Search for the cell housing the specified text and yield its (X, Y) center coordinate. 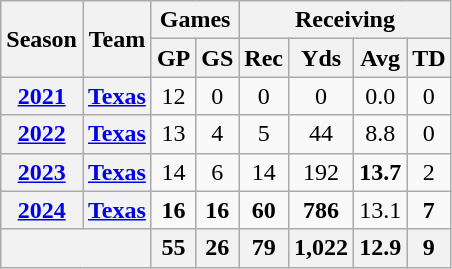
2021 (42, 96)
GP (173, 58)
Season (42, 39)
4 (218, 134)
1,022 (322, 248)
12.9 (380, 248)
2022 (42, 134)
13 (173, 134)
26 (218, 248)
Team (116, 39)
Receiving (345, 20)
Yds (322, 58)
TD (429, 58)
2023 (42, 172)
5 (264, 134)
7 (429, 210)
44 (322, 134)
192 (322, 172)
2024 (42, 210)
Games (194, 20)
13.7 (380, 172)
2 (429, 172)
786 (322, 210)
Rec (264, 58)
9 (429, 248)
13.1 (380, 210)
0.0 (380, 96)
Avg (380, 58)
GS (218, 58)
12 (173, 96)
79 (264, 248)
6 (218, 172)
55 (173, 248)
60 (264, 210)
8.8 (380, 134)
